From the cell containing the given text, extract its center point as [x, y] coordinate. 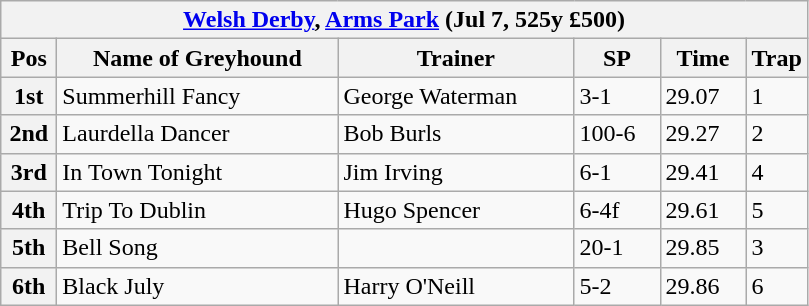
20-1 [617, 248]
Black July [198, 286]
Bob Burls [456, 134]
4 [776, 172]
4th [29, 210]
Time [703, 58]
29.07 [703, 96]
Trainer [456, 58]
2nd [29, 134]
1st [29, 96]
Name of Greyhound [198, 58]
1 [776, 96]
6-1 [617, 172]
5-2 [617, 286]
5 [776, 210]
Laurdella Dancer [198, 134]
In Town Tonight [198, 172]
2 [776, 134]
29.27 [703, 134]
Summerhill Fancy [198, 96]
Trip To Dublin [198, 210]
Pos [29, 58]
Jim Irving [456, 172]
Harry O'Neill [456, 286]
George Waterman [456, 96]
Trap [776, 58]
3 [776, 248]
3-1 [617, 96]
Hugo Spencer [456, 210]
29.61 [703, 210]
SP [617, 58]
3rd [29, 172]
6-4f [617, 210]
29.86 [703, 286]
6 [776, 286]
Welsh Derby, Arms Park (Jul 7, 525y £500) [404, 20]
29.41 [703, 172]
Bell Song [198, 248]
29.85 [703, 248]
6th [29, 286]
100-6 [617, 134]
5th [29, 248]
